Scan for the cell matching the given text and deliver its (x, y) coordinate at center. 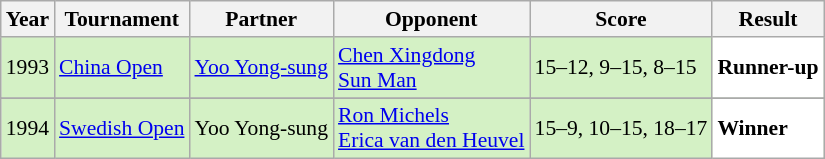
1993 (28, 68)
Winner (768, 128)
China Open (122, 68)
Result (768, 19)
15–9, 10–15, 18–17 (622, 128)
Runner-up (768, 68)
Year (28, 19)
Partner (261, 19)
Tournament (122, 19)
15–12, 9–15, 8–15 (622, 68)
1994 (28, 128)
Ron Michels Erica van den Heuvel (432, 128)
Opponent (432, 19)
Swedish Open (122, 128)
Chen Xingdong Sun Man (432, 68)
Score (622, 19)
